Return the (X, Y) coordinate for the center point of the cell that contains the specified text.  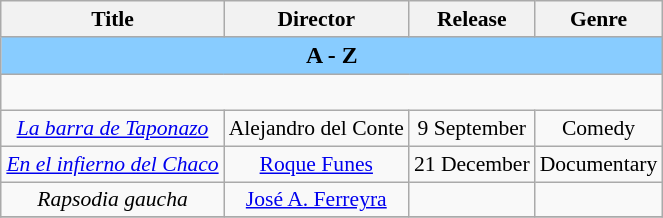
Roque Funes (316, 164)
En el infierno del Chaco (112, 164)
21 December (472, 164)
Documentary (599, 164)
A - Z (332, 56)
9 September (472, 129)
Rapsodia gaucha (112, 200)
Comedy (599, 129)
Director (316, 19)
Title (112, 19)
Genre (599, 19)
Alejandro del Conte (316, 129)
La barra de Taponazo (112, 129)
José A. Ferreyra (316, 200)
Release (472, 19)
